Search for the cell housing the specified text and yield its (X, Y) center coordinate. 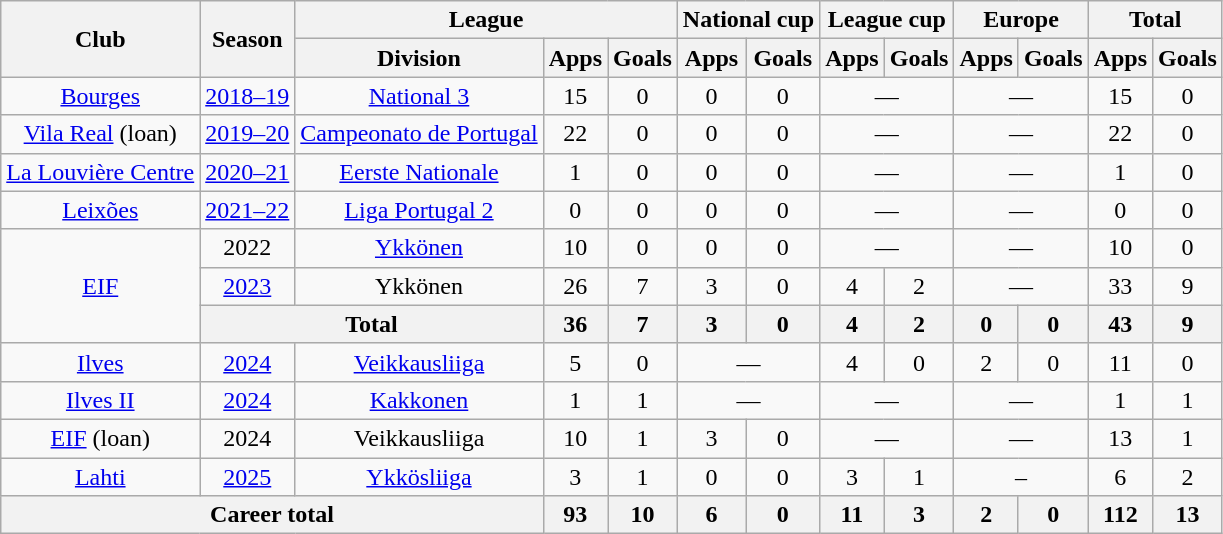
EIF (100, 286)
EIF (loan) (100, 438)
5 (575, 362)
2025 (248, 477)
Division (419, 58)
– (1021, 477)
League cup (887, 20)
2023 (248, 286)
Leixões (100, 210)
La Louvière Centre (100, 172)
2018–19 (248, 96)
Europe (1021, 20)
Club (100, 39)
Ilves II (100, 400)
112 (1120, 515)
Campeonato de Portugal (419, 134)
Season (248, 39)
National 3 (419, 96)
League (486, 20)
Ilves (100, 362)
36 (575, 324)
93 (575, 515)
26 (575, 286)
Eerste Nationale (419, 172)
2020–21 (248, 172)
Bourges (100, 96)
2021–22 (248, 210)
2019–20 (248, 134)
Career total (272, 515)
Lahti (100, 477)
National cup (748, 20)
2022 (248, 248)
Kakkonen (419, 400)
43 (1120, 324)
Ykkösliiga (419, 477)
Vila Real (loan) (100, 134)
Liga Portugal 2 (419, 210)
33 (1120, 286)
